Identify which cell holds the provided text, then report its (x, y) central coordinate. 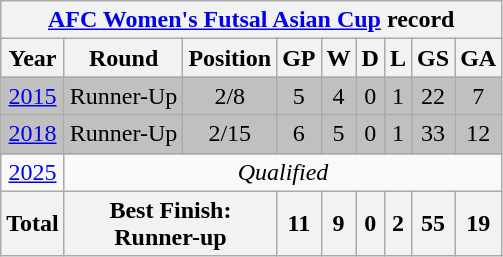
33 (434, 134)
W (338, 58)
Round (124, 58)
9 (338, 224)
22 (434, 96)
Total (33, 224)
D (370, 58)
55 (434, 224)
AFC Women's Futsal Asian Cup record (252, 20)
Best Finish:Runner-up (170, 224)
2/8 (230, 96)
GA (478, 58)
Year (33, 58)
4 (338, 96)
Position (230, 58)
2018 (33, 134)
GP (299, 58)
7 (478, 96)
L (398, 58)
6 (299, 134)
2025 (33, 172)
19 (478, 224)
Qualified (282, 172)
2 (398, 224)
GS (434, 58)
2015 (33, 96)
2/15 (230, 134)
12 (478, 134)
11 (299, 224)
